Return the [x, y] coordinate for the center point of the cell that contains the specified text.  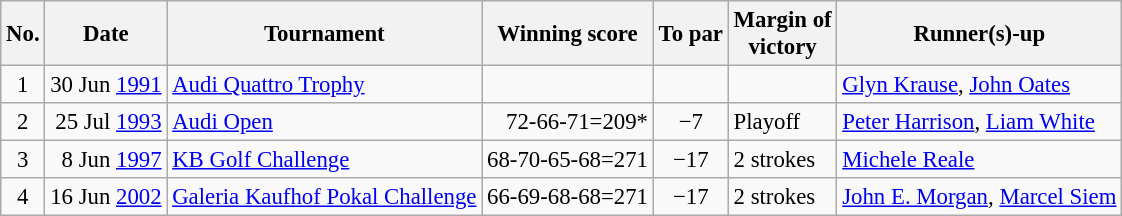
Glyn Krause, John Oates [980, 85]
25 Jul 1993 [106, 122]
2 [23, 122]
Audi Open [324, 122]
1 [23, 85]
8 Jun 1997 [106, 160]
KB Golf Challenge [324, 160]
To par [690, 34]
Peter Harrison, Liam White [980, 122]
−7 [690, 122]
Date [106, 34]
66-69-68-68=271 [568, 197]
3 [23, 160]
4 [23, 197]
Playoff [782, 122]
Galeria Kaufhof Pokal Challenge [324, 197]
68-70-65-68=271 [568, 160]
Audi Quattro Trophy [324, 85]
Runner(s)-up [980, 34]
Tournament [324, 34]
No. [23, 34]
30 Jun 1991 [106, 85]
Michele Reale [980, 160]
John E. Morgan, Marcel Siem [980, 197]
Winning score [568, 34]
16 Jun 2002 [106, 197]
Margin ofvictory [782, 34]
72-66-71=209* [568, 122]
